Provide the [x, y] coordinate of the cell's center where the given text is located.  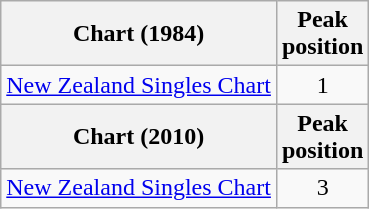
1 [322, 85]
3 [322, 188]
Chart (1984) [139, 34]
Chart (2010) [139, 136]
